Identify which cell holds the provided text, then report its [X, Y] central coordinate. 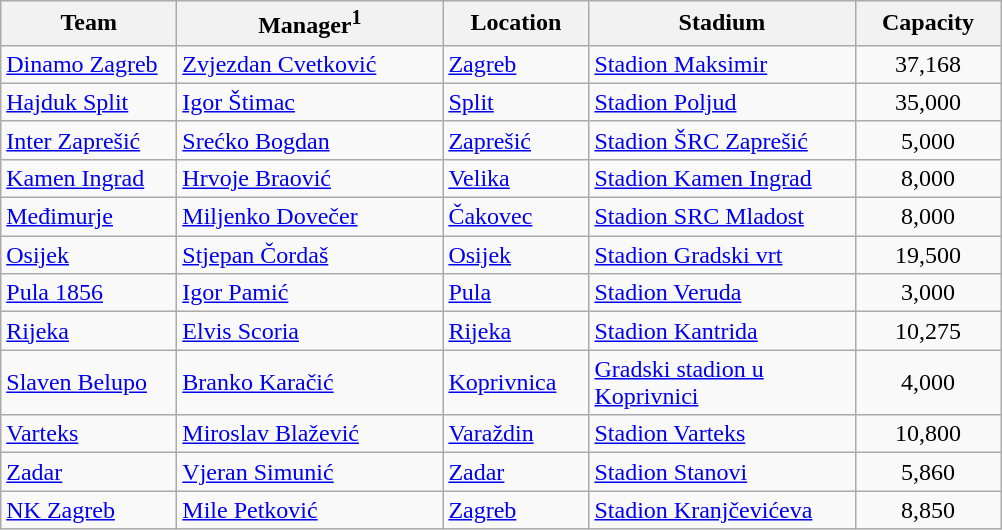
Team [89, 24]
3,000 [928, 293]
Gradski stadion u Koprivnici [722, 382]
Inter Zaprešić [89, 140]
Branko Karačić [310, 382]
Stadion Veruda [722, 293]
Kamen Ingrad [89, 178]
8,850 [928, 510]
Stadion SRC Mladost [722, 217]
Stadion Maksimir [722, 64]
Zvjezdan Cvetković [310, 64]
Igor Pamić [310, 293]
Stadion Kamen Ingrad [722, 178]
Stadion Poljud [722, 102]
Varaždin [516, 434]
Vjeran Simunić [310, 472]
Hrvoje Braović [310, 178]
Manager1 [310, 24]
35,000 [928, 102]
4,000 [928, 382]
NK Zagreb [89, 510]
Stjepan Čordaš [310, 255]
Miljenko Dovečer [310, 217]
5,000 [928, 140]
10,800 [928, 434]
Čakovec [516, 217]
19,500 [928, 255]
Elvis Scoria [310, 331]
Stadion Gradski vrt [722, 255]
Mile Petković [310, 510]
Stadion Kranjčevićeva [722, 510]
Igor Štimac [310, 102]
Koprivnica [516, 382]
Capacity [928, 24]
Hajduk Split [89, 102]
Split [516, 102]
Pula [516, 293]
Stadion Kantrida [722, 331]
Varteks [89, 434]
Dinamo Zagreb [89, 64]
Location [516, 24]
10,275 [928, 331]
Stadion ŠRC Zaprešić [722, 140]
37,168 [928, 64]
5,860 [928, 472]
Miroslav Blažević [310, 434]
Zaprešić [516, 140]
Velika [516, 178]
Slaven Belupo [89, 382]
Međimurje [89, 217]
Stadion Stanovi [722, 472]
Pula 1856 [89, 293]
Stadium [722, 24]
Stadion Varteks [722, 434]
Srećko Bogdan [310, 140]
